Locate the cell with the specified text and output its (x, y) center coordinate. 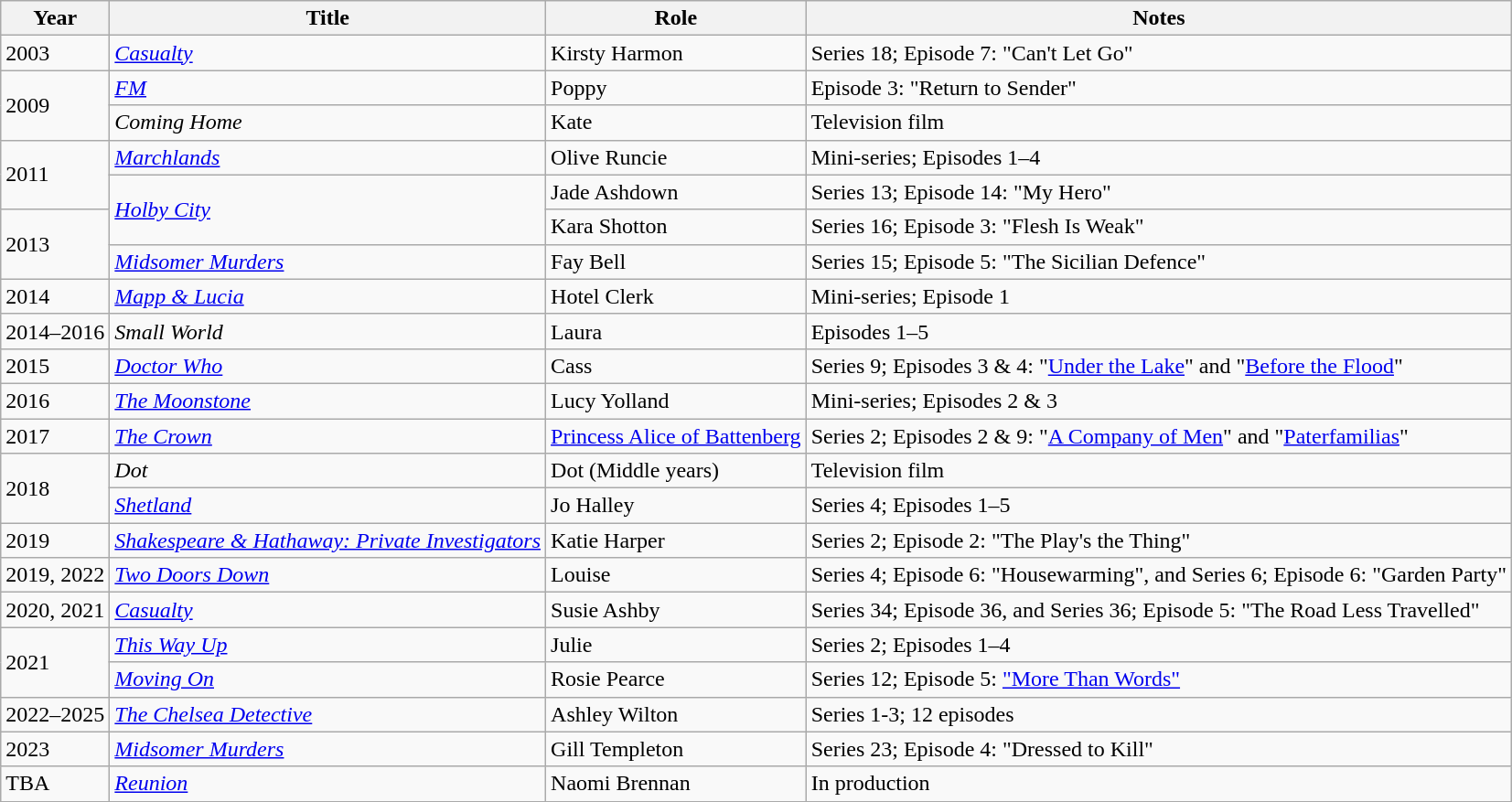
Katie Harper (677, 540)
Series 34; Episode 36, and Series 36; Episode 5: "The Road Less Travelled" (1158, 610)
Jo Halley (677, 506)
Mini-series; Episodes 1–4 (1158, 157)
Dot (327, 471)
Louise (677, 575)
Series 1-3; 12 episodes (1158, 714)
2003 (55, 53)
2023 (55, 749)
2020, 2021 (55, 610)
Series 2; Episodes 1–4 (1158, 645)
Series 12; Episode 5: "More Than Words" (1158, 679)
Reunion (327, 784)
Role (677, 18)
2022–2025 (55, 714)
2013 (55, 244)
Title (327, 18)
Ashley Wilton (677, 714)
Cass (677, 366)
Episode 3: "Return to Sender" (1158, 88)
Hotel Clerk (677, 296)
Two Doors Down (327, 575)
Fay Bell (677, 262)
Doctor Who (327, 366)
Series 4; Episode 6: "Housewarming", and Series 6; Episode 6: "Garden Party" (1158, 575)
Dot (Middle years) (677, 471)
In production (1158, 784)
Episodes 1–5 (1158, 331)
Susie Ashby (677, 610)
Lucy Yolland (677, 401)
Poppy (677, 88)
2011 (55, 175)
2017 (55, 436)
Year (55, 18)
Rosie Pearce (677, 679)
2014 (55, 296)
Shakespeare & Hathaway: Private Investigators (327, 540)
2018 (55, 488)
Small World (327, 331)
TBA (55, 784)
Coming Home (327, 123)
2019 (55, 540)
Series 2; Episodes 2 & 9: "A Company of Men" and "Paterfamilias" (1158, 436)
The Moonstone (327, 401)
This Way Up (327, 645)
2016 (55, 401)
Kate (677, 123)
Gill Templeton (677, 749)
Shetland (327, 506)
2009 (55, 105)
Series 18; Episode 7: "Can't Let Go" (1158, 53)
Mini-series; Episode 1 (1158, 296)
Jade Ashdown (677, 192)
Mapp & Lucia (327, 296)
Kara Shotton (677, 227)
2019, 2022 (55, 575)
Notes (1158, 18)
Series 9; Episodes 3 & 4: "Under the Lake" and "Before the Flood" (1158, 366)
Princess Alice of Battenberg (677, 436)
Naomi Brennan (677, 784)
2021 (55, 662)
Julie (677, 645)
Holby City (327, 209)
Series 4; Episodes 1–5 (1158, 506)
Series 13; Episode 14: "My Hero" (1158, 192)
Series 15; Episode 5: "The Sicilian Defence" (1158, 262)
The Crown (327, 436)
2014–2016 (55, 331)
Laura (677, 331)
Olive Runcie (677, 157)
Kirsty Harmon (677, 53)
Series 2; Episode 2: "The Play's the Thing" (1158, 540)
Series 23; Episode 4: "Dressed to Kill" (1158, 749)
Mini-series; Episodes 2 & 3 (1158, 401)
2015 (55, 366)
Marchlands (327, 157)
Series 16; Episode 3: "Flesh Is Weak" (1158, 227)
The Chelsea Detective (327, 714)
Moving On (327, 679)
FM (327, 88)
